Return the (X, Y) coordinate for the center point of the cell that contains the specified text.  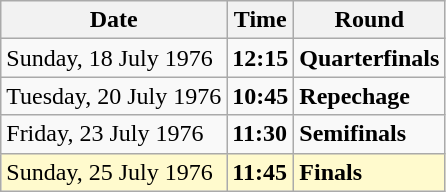
Repechage (370, 96)
Quarterfinals (370, 58)
11:30 (260, 134)
Finals (370, 172)
Friday, 23 July 1976 (114, 134)
Time (260, 20)
Tuesday, 20 July 1976 (114, 96)
12:15 (260, 58)
Sunday, 25 July 1976 (114, 172)
Semifinals (370, 134)
11:45 (260, 172)
Round (370, 20)
10:45 (260, 96)
Sunday, 18 July 1976 (114, 58)
Date (114, 20)
